For the text-containing cell, return its midpoint in [x, y] coordinate format. 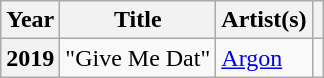
Year [30, 20]
Title [138, 20]
"Give Me Dat" [138, 58]
Artist(s) [264, 20]
Argon [264, 58]
2019 [30, 58]
